Return [X, Y] of the center of cell containing provided text 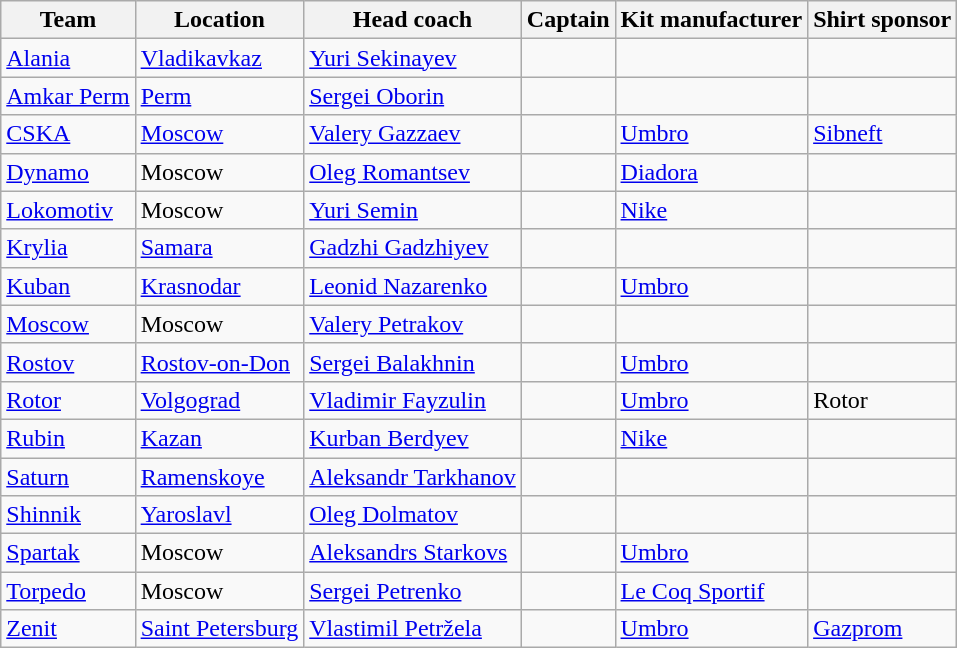
Sibneft [882, 134]
Shirt sponsor [882, 20]
Rubin [68, 438]
Kuban [68, 286]
CSKA [68, 134]
Vladimir Fayzulin [413, 400]
Dynamo [68, 172]
Rostov-on-Don [220, 362]
Oleg Romantsev [413, 172]
Yaroslavl [220, 515]
Yuri Sekinayev [413, 58]
Saturn [68, 477]
Volgograd [220, 400]
Valery Gazzaev [413, 134]
Zenit [68, 629]
Alania [68, 58]
Aleksandr Tarkhanov [413, 477]
Location [220, 20]
Head coach [413, 20]
Oleg Dolmatov [413, 515]
Shinnik [68, 515]
Kit manufacturer [712, 20]
Leonid Nazarenko [413, 286]
Captain [568, 20]
Valery Petrakov [413, 324]
Krasnodar [220, 286]
Lokomotiv [68, 210]
Amkar Perm [68, 96]
Rostov [68, 362]
Kurban Berdyev [413, 438]
Saint Petersburg [220, 629]
Team [68, 20]
Ramenskoye [220, 477]
Sergei Balakhnin [413, 362]
Gadzhi Gadzhiyev [413, 248]
Gazprom [882, 629]
Krylia [68, 248]
Yuri Semin [413, 210]
Aleksandrs Starkovs [413, 553]
Sergei Oborin [413, 96]
Le Coq Sportif [712, 591]
Kazan [220, 438]
Sergei Petrenko [413, 591]
Samara [220, 248]
Torpedo [68, 591]
Diadora [712, 172]
Perm [220, 96]
Spartak [68, 553]
Vlastimil Petržela [413, 629]
Vladikavkaz [220, 58]
